Output the (x, y) coordinate of the center of the cell containing the given text.  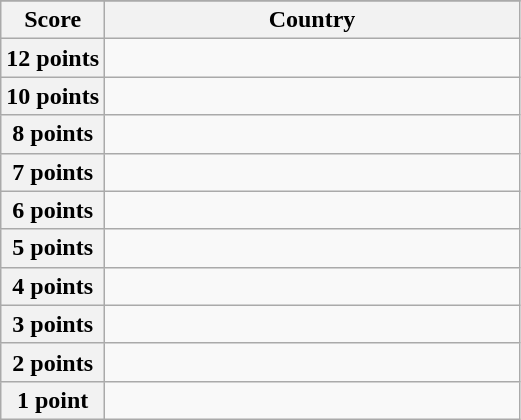
Country (312, 20)
8 points (53, 134)
7 points (53, 172)
12 points (53, 58)
6 points (53, 210)
Score (53, 20)
5 points (53, 248)
4 points (53, 286)
10 points (53, 96)
3 points (53, 324)
1 point (53, 400)
2 points (53, 362)
